For the text-containing cell, return its midpoint in (X, Y) coordinate format. 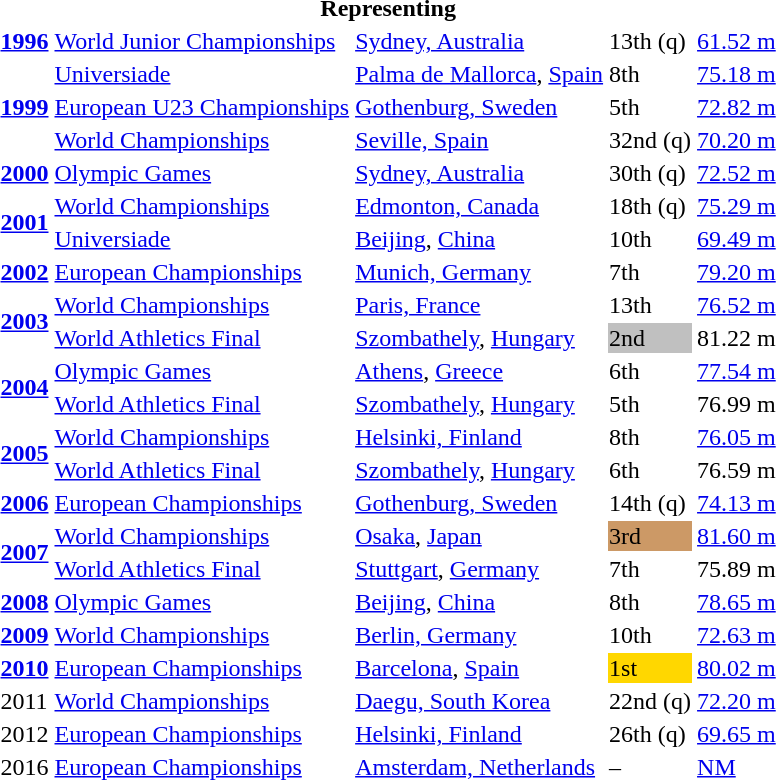
14th (q) (650, 503)
1st (650, 668)
Edmonton, Canada (480, 206)
Daegu, South Korea (480, 701)
26th (q) (650, 734)
Berlin, Germany (480, 635)
Stuttgart, Germany (480, 569)
3rd (650, 536)
13th (650, 305)
Seville, Spain (480, 140)
European U23 Championships (202, 107)
Paris, France (480, 305)
32nd (q) (650, 140)
30th (q) (650, 173)
18th (q) (650, 206)
Munich, Germany (480, 272)
World Junior Championships (202, 41)
Palma de Mallorca, Spain (480, 74)
13th (q) (650, 41)
22nd (q) (650, 701)
Barcelona, Spain (480, 668)
2nd (650, 338)
Athens, Greece (480, 371)
Osaka, Japan (480, 536)
